Find where the given text appears and provide that cell's center as [X, Y] coordinate. 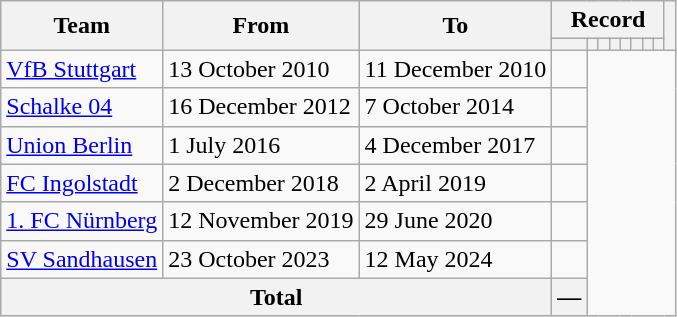
12 November 2019 [261, 221]
4 December 2017 [456, 145]
29 June 2020 [456, 221]
SV Sandhausen [82, 259]
To [456, 26]
VfB Stuttgart [82, 69]
Total [276, 297]
— [570, 297]
Team [82, 26]
23 October 2023 [261, 259]
16 December 2012 [261, 107]
Schalke 04 [82, 107]
Record [608, 20]
2 April 2019 [456, 183]
2 December 2018 [261, 183]
FC Ingolstadt [82, 183]
1 July 2016 [261, 145]
From [261, 26]
7 October 2014 [456, 107]
1. FC Nürnberg [82, 221]
11 December 2010 [456, 69]
13 October 2010 [261, 69]
Union Berlin [82, 145]
12 May 2024 [456, 259]
